Scan for the cell matching the given text and deliver its [x, y] coordinate at center. 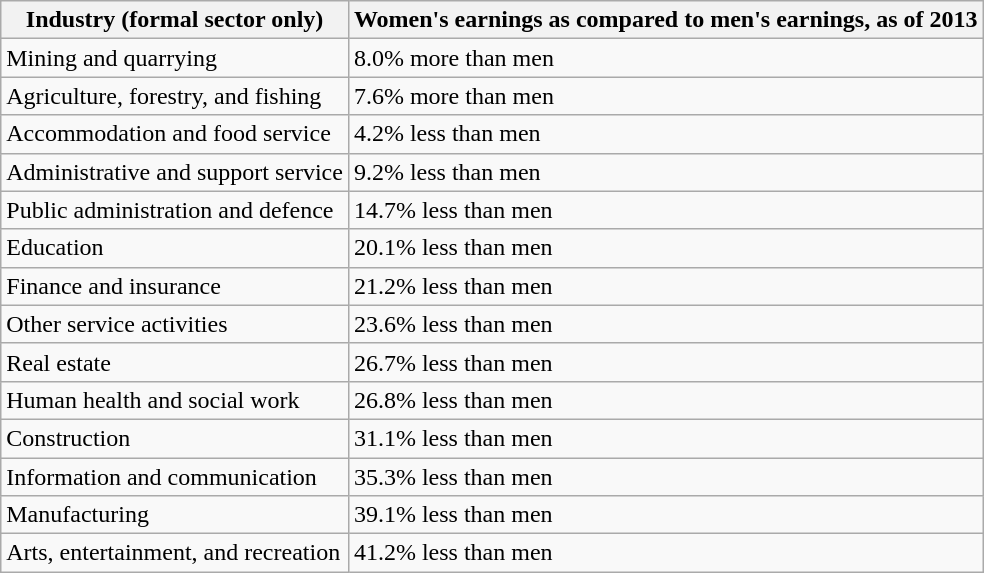
14.7% less than men [666, 210]
Mining and quarrying [175, 58]
26.7% less than men [666, 362]
7.6% more than men [666, 96]
8.0% more than men [666, 58]
Agriculture, forestry, and fishing [175, 96]
23.6% less than men [666, 324]
39.1% less than men [666, 515]
Women's earnings as compared to men's earnings, as of 2013 [666, 20]
20.1% less than men [666, 248]
Information and communication [175, 477]
Industry (formal sector only) [175, 20]
Construction [175, 438]
Real estate [175, 362]
Education [175, 248]
Human health and social work [175, 400]
Administrative and support service [175, 172]
Accommodation and food service [175, 134]
9.2% less than men [666, 172]
Public administration and defence [175, 210]
26.8% less than men [666, 400]
31.1% less than men [666, 438]
4.2% less than men [666, 134]
Other service activities [175, 324]
21.2% less than men [666, 286]
35.3% less than men [666, 477]
41.2% less than men [666, 553]
Arts, entertainment, and recreation [175, 553]
Finance and insurance [175, 286]
Manufacturing [175, 515]
